Identify which cell holds the provided text, then report its (x, y) central coordinate. 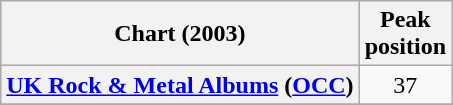
Chart (2003) (180, 34)
37 (405, 85)
UK Rock & Metal Albums (OCC) (180, 85)
Peakposition (405, 34)
